Identify which cell holds the provided text, then report its (x, y) central coordinate. 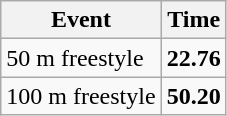
50 m freestyle (81, 58)
50.20 (194, 96)
Event (81, 20)
22.76 (194, 58)
Time (194, 20)
100 m freestyle (81, 96)
